Output the (X, Y) coordinate of the center of the cell containing the given text.  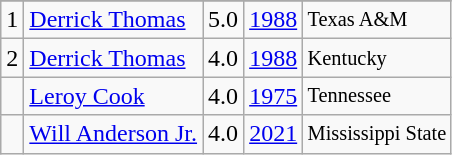
1 (12, 20)
2021 (274, 134)
Tennessee (377, 96)
Texas A&M (377, 20)
Mississippi State (377, 134)
Will Anderson Jr. (114, 134)
2 (12, 58)
5.0 (224, 20)
1975 (274, 96)
Kentucky (377, 58)
Leroy Cook (114, 96)
